Detect which cell encompasses the target text, then output its [x, y] center coordinate. 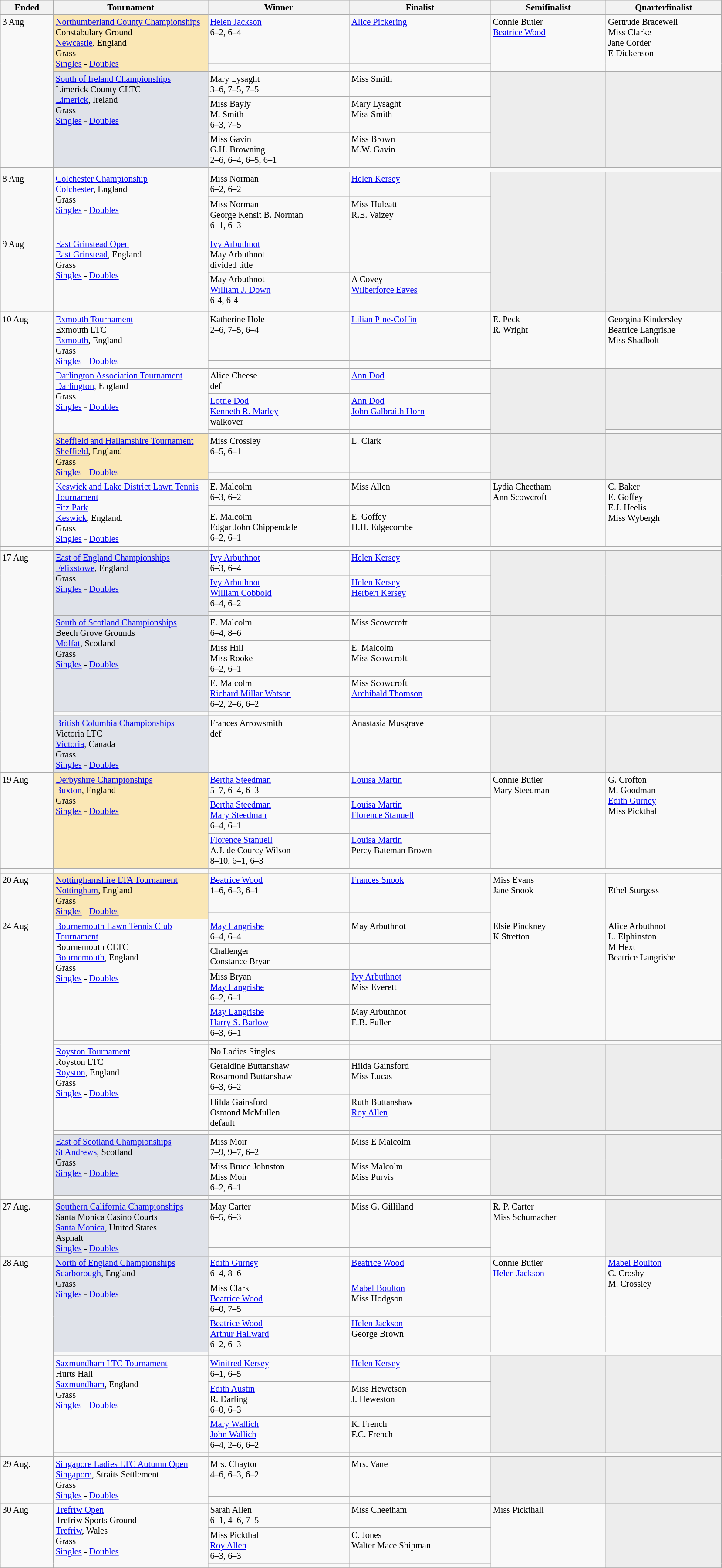
G. Crofton M. Goodman Edith Gurney Miss Pickthall [664, 821]
Mary Lysaght3–6, 7–5, 7–5 [279, 84]
Sheffield and Hallamshire TournamentSheffield, EnglandGrassSingles - Doubles [131, 456]
Finalist [420, 7]
L. Clark [420, 453]
Keswick and Lake District Lawn Tennis TournamentFitz ParkKeswick, England.GrassSingles - Doubles [131, 513]
C. Baker E. Goffey E.J. Heelis Miss Wybergh [664, 513]
Miss Scowcroft Archibald Thomson [420, 694]
8 Aug [27, 204]
East of Scotland ChampionshipsSt Andrews, ScotlandGrassSingles - Doubles [131, 1165]
Mary Wallich John Wallich6–4, 2–6, 6–2 [279, 1435]
17 Aug [27, 658]
Edith Gurney6–4, 8–6 [279, 1268]
Ivy Arbuthnot May Arbuthnotdivided title [279, 254]
K. French F.C. French [420, 1435]
Mabel Boulton C. Crosby M. Crossley [664, 1304]
Elsie Pinckney K Stretton [549, 979]
E. Malcolm Miss Scowcroft [420, 658]
Louisa Martin [420, 785]
Georgina Kindersley Beatrice Langrishe Miss Shadbolt [664, 340]
South of Scotland ChampionshipsBeech Grove GroundsMoffat, ScotlandGrassSingles - Doubles [131, 664]
Winner [279, 7]
28 Aug [27, 1356]
E. Peck R. Wright [549, 340]
May Arbuthnot E.B. Fuller [420, 1022]
Ann Dod John Galbraith Horn [420, 412]
Lottie Dod Kenneth R. Marleywalkover [279, 412]
9 Aug [27, 274]
Ann Dod [420, 381]
North of England Championships Scarborough, EnglandGrassSingles - Doubles [131, 1304]
Frances Arrowsmithdef [279, 740]
May Arbuthnot [420, 931]
24 Aug [27, 1059]
Anastasia Musgrave [420, 740]
Connie Butler Beatrice Wood [549, 43]
Florence Stanuell A.J. de Courcy Wilson8–10, 6–1, 6–3 [279, 851]
Winifred Kersey6–1, 6–5 [279, 1369]
R. P. Carter Miss Schumacher [549, 1227]
Alice Cheesedef [279, 381]
E. Malcolm Richard Millar Watson6–2, 2–6, 6–2 [279, 694]
29 Aug. [27, 1480]
Ruth Buttanshaw Roy Allen [420, 1112]
Hilda Gainsford Osmond McMullendefault [279, 1112]
Katherine Hole2–6, 7–5, 6–4 [279, 336]
19 Aug [27, 821]
Miss E Malcolm [420, 1147]
Saxmundham LTC TournamentHurts HallSaxmundham, EnglandGrassSingles - Doubles [131, 1404]
E. Malcolm Edgar John Chippendale6–2, 6–1 [279, 528]
Bertha Steedman5–7, 6–4, 6–3 [279, 785]
Tournament [131, 7]
Alice Pickering [420, 39]
Miss Cheetham [420, 1515]
A Covey Wilberforce Eaves [420, 290]
Mabel Boulton Miss Hodgson [420, 1299]
Exmouth TournamentExmouth LTCExmouth, EnglandGrassSingles - Doubles [131, 340]
Miss Brown M.W. Gavin [420, 150]
Miss Pickthall [549, 1535]
10 Aug [27, 429]
Miss Crossley6–5, 6–1 [279, 453]
Ivy Arbuthnot William Cobbold6–4, 6–2 [279, 593]
Mrs. Chaytor4–6, 6–3, 6–2 [279, 1476]
Miss Norman6–2, 6–2 [279, 184]
Helen Jackson6–2, 6–4 [279, 39]
20 Aug [27, 896]
Miss Evans Jane Snook [549, 896]
Hilda Gainsford Miss Lucas [420, 1077]
Connie Butler Helen Jackson [549, 1304]
Royston TournamentRoyston LTCRoyston, EnglandGrassSingles - Doubles [131, 1087]
Miss Bruce Johnston Miss Moir6–2, 6–1 [279, 1177]
Miss Moir7–9, 9–7, 6–2 [279, 1147]
No Ladies Singles [279, 1052]
Miss Clark Beatrice Wood6–0, 7–5 [279, 1299]
Frances Snook [420, 892]
Bournemouth Lawn Tennis Club TournamentBournemouth CLTCBournemouth, EnglandGrassSingles - Doubles [131, 979]
Northumberland County ChampionshipsConstabulary GroundNewcastle, EnglandGrassSingles - Doubles [131, 43]
Louisa Martin Percy Bateman Brown [420, 851]
Miss Norman George Kensit B. Norman6–1, 6–3 [279, 215]
Connie Butler Mary Steedman [549, 821]
Lilian Pine-Coffin [420, 336]
Miss Bryan May Langrishe6–2, 6–1 [279, 987]
Bertha Steedman Mary Steedman6–4, 6–1 [279, 815]
Southern California ChampionshipsSanta Monica Casino CourtsSanta Monica, United StatesAsphaltSingles - Doubles [131, 1227]
Challenger Constance Bryan [279, 956]
Gertrude Bracewell Miss Clarke Jane Corder E Dickenson [664, 43]
Beatrice Wood [420, 1268]
Miss Huleatt R.E. Vaizey [420, 215]
3 Aug [27, 91]
Helen Kersey Herbert Kersey [420, 593]
Sarah Allen6–1, 4–6, 7–5 [279, 1515]
27 Aug. [27, 1227]
May Langrishe Harry S. Barlow6–3, 6–1 [279, 1022]
Darlington Association TournamentDarlington, EnglandGrassSingles - Doubles [131, 401]
Ivy Arbuthnot6–3, 6–4 [279, 563]
Edith Austin R. Darling6–0, 6–3 [279, 1399]
Nottinghamshire LTA TournamentNottingham, EnglandGrassSingles - Doubles [131, 896]
Derbyshire ChampionshipsBuxton, EnglandGrassSingles - Doubles [131, 821]
Ivy Arbuthnot Miss Everett [420, 987]
Beatrice Wood Arthur Hallward 6–2, 6–3 [279, 1334]
Colchester ChampionshipColchester, EnglandGrassSingles - Doubles [131, 204]
Miss Pickthall Roy Allen6–3, 6–3 [279, 1545]
Mrs. Vane [420, 1476]
Miss Gavin G.H. Browning2–6, 6–4, 6–5, 6–1 [279, 150]
Beatrice Wood1–6, 6–3, 6–1 [279, 892]
Miss Bayly M. Smith6–3, 7–5 [279, 114]
Miss Smith [420, 84]
Louisa Martin Florence Stanuell [420, 815]
Miss Scowcroft [420, 628]
May Arbuthnot William J. Down6-4, 6-4 [279, 290]
Miss Allen [420, 492]
Lydia Cheetham Ann Scowcroft [549, 513]
30 Aug [27, 1535]
Helen Jackson George Brown [420, 1334]
East Grinstead OpenEast Grinstead, EnglandGrassSingles - Doubles [131, 274]
Semifinalist [549, 7]
East of England ChampionshipsFelixstowe, EnglandGrassSingles - Doubles [131, 583]
Trefriw OpenTrefriw Sports GroundTrefriw, WalesGrassSingles - Doubles [131, 1535]
Ethel Sturgess [664, 896]
Mary Lysaght Miss Smith [420, 114]
Miss Hill Miss Rooke6–2, 6–1 [279, 658]
British Columbia ChampionshipsVictoria LTCVictoria, CanadaGrassSingles - Doubles [131, 744]
Geraldine Buttanshaw Rosamond Buttanshaw6–3, 6–2 [279, 1077]
May Carter6–5, 6–3 [279, 1223]
Alice Arbuthnot L. Elphinston M Hext Beatrice Langrishe [664, 979]
May Langrishe6–4, 6–4 [279, 931]
C. Jones Walter Mace Shipman [420, 1545]
Singapore Ladies LTC Autumn OpenSingapore, Straits SettlementGrassSingles - Doubles [131, 1480]
E. Malcolm6–4, 8–6 [279, 628]
Miss G. Gilliland [420, 1223]
Quarterfinalist [664, 7]
Ended [27, 7]
E. Malcolm6–3, 6–2 [279, 492]
South of Ireland ChampionshipsLimerick County CLTCLimerick, IrelandGrassSingles - Doubles [131, 119]
Miss Malcolm Miss Purvis [420, 1177]
E. Goffey H.H. Edgecombe [420, 528]
Miss Hewetson J. Heweston [420, 1399]
